Extract the [x, y] coordinate from the center of the cell holding the provided text.  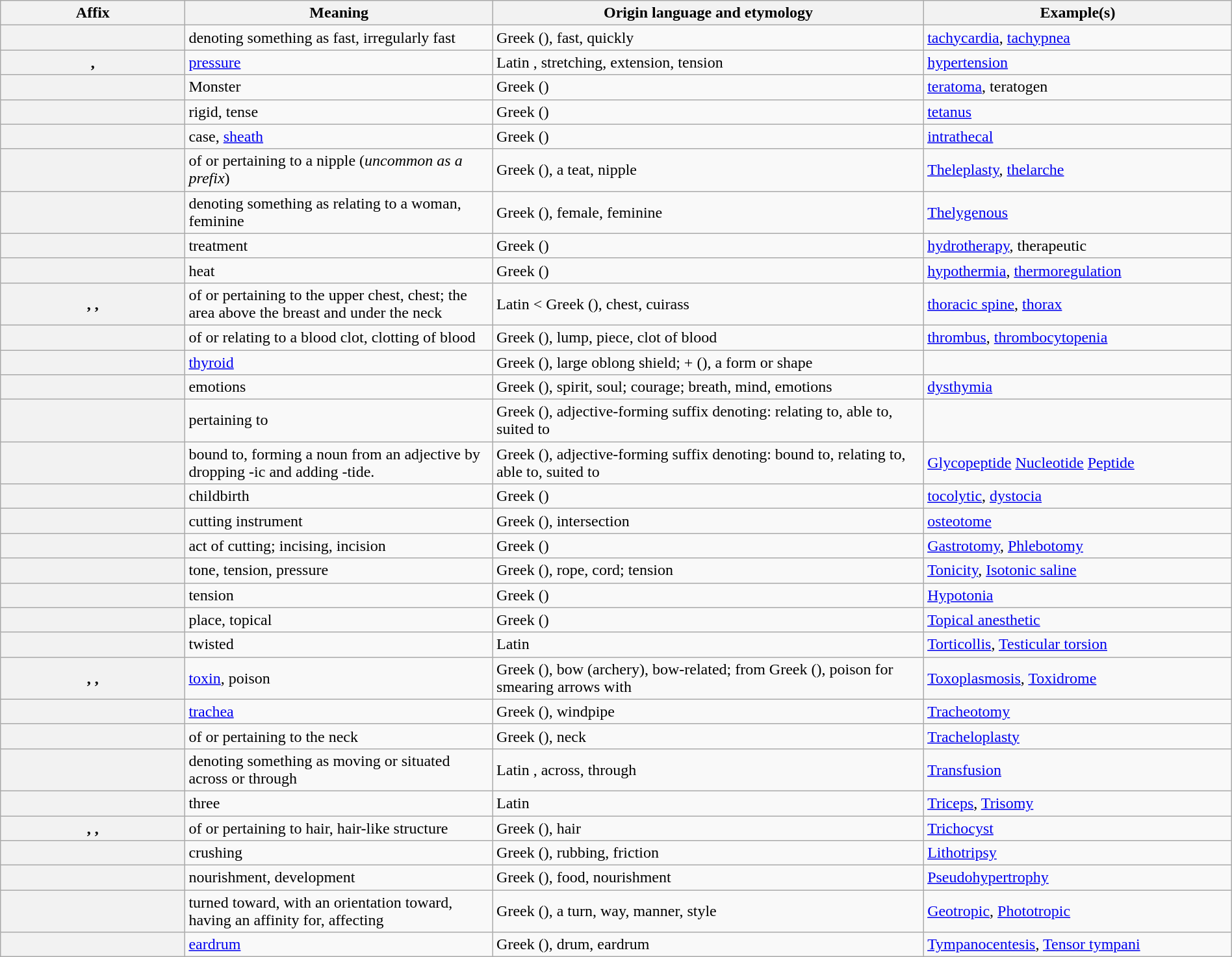
emotions [339, 387]
Greek (), drum, eardrum [708, 945]
denoting something as moving or situated across or through [339, 769]
of or relating to a blood clot, clotting of blood [339, 337]
Monster [339, 87]
hypothermia, thermoregulation [1078, 270]
denoting something as relating to a woman, feminine [339, 212]
of or pertaining to the upper chest, chest; the area above the breast and under the neck [339, 304]
Trichocyst [1078, 828]
bound to, forming a noun from an adjective by dropping -ic and adding -tide. [339, 463]
Greek (), large oblong shield; + (), a form or shape [708, 362]
Greek (), fast, quickly [708, 38]
tachycardia, tachypnea [1078, 38]
Topical anesthetic [1078, 620]
intrathecal [1078, 136]
nourishment, development [339, 878]
Thelygenous [1078, 212]
tetanus [1078, 112]
Greek (), lump, piece, clot of blood [708, 337]
Latin < Greek (), chest, cuirass [708, 304]
heat [339, 270]
Greek (), a teat, nipple [708, 170]
Transfusion [1078, 769]
Theleplasty, thelarche [1078, 170]
Gastrotomy, Phlebotomy [1078, 546]
Toxoplasmosis, Toxidrome [1078, 678]
Tonicity, Isotonic saline [1078, 570]
Geotropic, Phototropic [1078, 911]
pertaining to [339, 421]
thrombus, thrombocytopenia [1078, 337]
Latin , stretching, extension, tension [708, 62]
Greek (), adjective-forming suffix denoting: bound to, relating to, able to, suited to [708, 463]
Greek (), bow (archery), bow-related; from Greek (), poison for smearing arrows with [708, 678]
of or pertaining to hair, hair-like structure [339, 828]
tone, tension, pressure [339, 570]
Greek (), neck [708, 736]
turned toward, with an orientation toward, having an affinity for, affecting [339, 911]
Greek (), food, nourishment [708, 878]
Greek (), hair [708, 828]
twisted [339, 644]
Greek (), rubbing, friction [708, 853]
hypertension [1078, 62]
of or pertaining to the neck [339, 736]
thoracic spine, thorax [1078, 304]
Example(s) [1078, 13]
three [339, 803]
Tracheotomy [1078, 711]
Affix [93, 13]
trachea [339, 711]
Meaning [339, 13]
toxin, poison [339, 678]
Lithotripsy [1078, 853]
cutting instrument [339, 521]
childbirth [339, 496]
place, topical [339, 620]
Greek (), intersection [708, 521]
of or pertaining to a nipple (uncommon as a prefix) [339, 170]
Triceps, Trisomy [1078, 803]
hydrotherapy, therapeutic [1078, 246]
, [93, 62]
Greek (), female, feminine [708, 212]
Hypotonia [1078, 595]
Greek (), windpipe [708, 711]
Torticollis, Testicular torsion [1078, 644]
Latin , across, through [708, 769]
Greek (), adjective-forming suffix denoting: relating to, able to, suited to [708, 421]
osteotome [1078, 521]
tocolytic, dystocia [1078, 496]
Origin language and etymology [708, 13]
Tympanocentesis, Tensor tympani [1078, 945]
teratoma, teratogen [1078, 87]
Pseudohypertrophy [1078, 878]
crushing [339, 853]
treatment [339, 246]
Greek (), a turn, way, manner, style [708, 911]
Greek (), spirit, soul; courage; breath, mind, emotions [708, 387]
dysthymia [1078, 387]
pressure [339, 62]
rigid, tense [339, 112]
eardrum [339, 945]
tension [339, 595]
case, sheath [339, 136]
Greek (), rope, cord; tension [708, 570]
denoting something as fast, irregularly fast [339, 38]
act of cutting; incising, incision [339, 546]
Tracheloplasty [1078, 736]
Glycopeptide Nucleotide Peptide [1078, 463]
thyroid [339, 362]
